From the cell containing the given text, extract its center point as (x, y) coordinate. 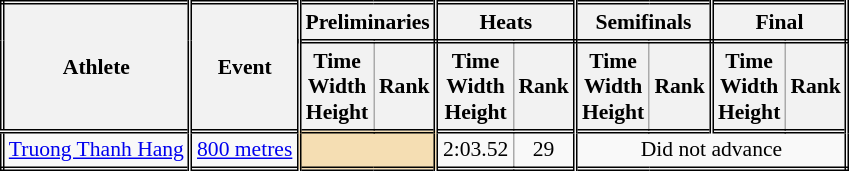
Final (779, 22)
2:03.52 (474, 150)
800 metres (244, 150)
Event (244, 67)
Did not advance (711, 150)
29 (544, 150)
Semifinals (643, 22)
Truong Thanh Hang (96, 150)
Heats (506, 22)
Preliminaries (368, 22)
Athlete (96, 67)
